Capture the cell that displays the provided text and extract its [x, y] central coordinate. 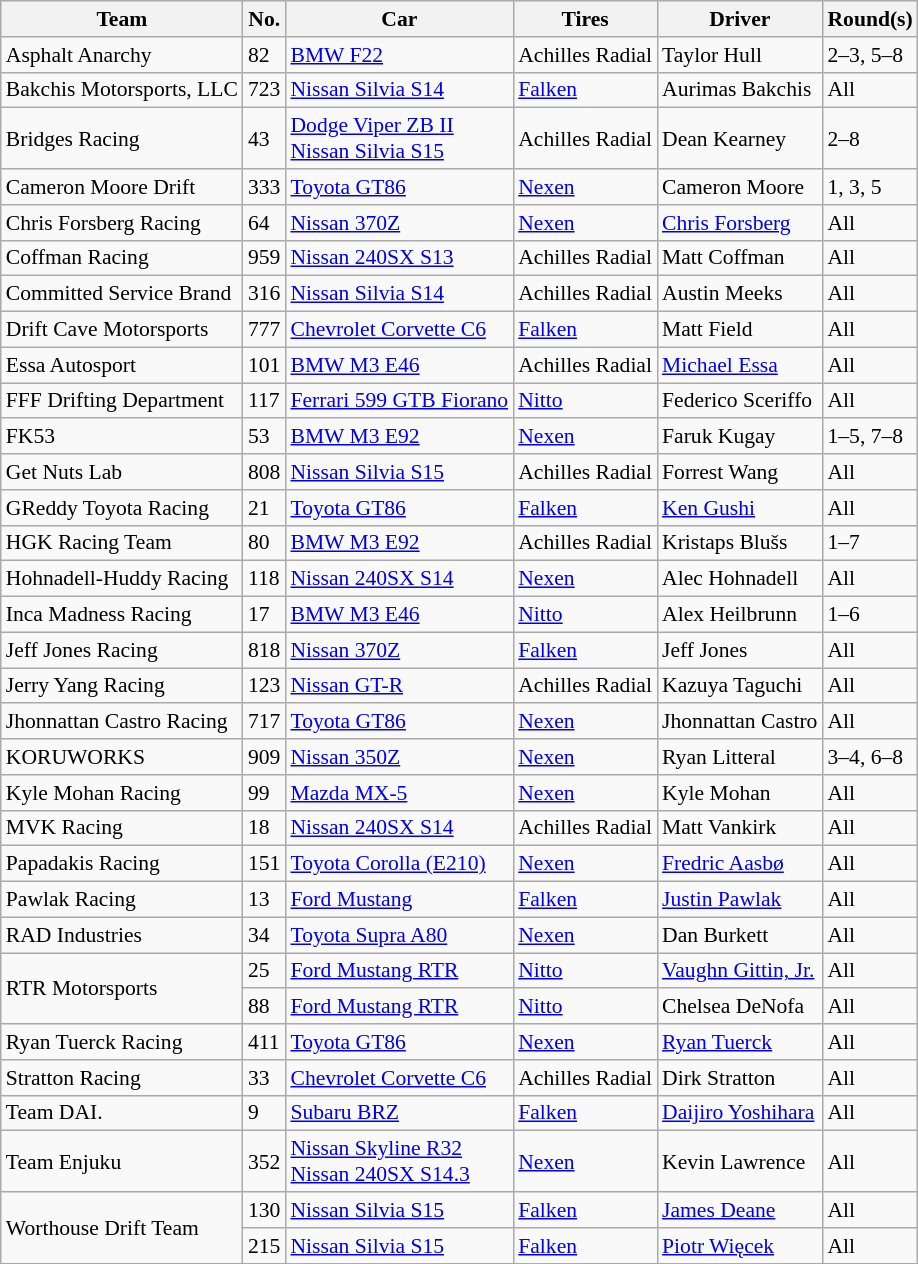
1–7 [870, 543]
Dodge Viper ZB IINissan Silvia S15 [399, 138]
Kevin Lawrence [740, 1162]
101 [264, 365]
53 [264, 437]
13 [264, 900]
Fredric Aasbø [740, 864]
Alex Heilbrunn [740, 615]
Stratton Racing [122, 1078]
Chris Forsberg [740, 223]
Matt Field [740, 330]
17 [264, 615]
FFF Drifting Department [122, 401]
118 [264, 579]
Kazuya Taguchi [740, 686]
Jeff Jones Racing [122, 650]
1–6 [870, 615]
James Deane [740, 1210]
Kristaps Blušs [740, 543]
Round(s) [870, 19]
Nissan 350Z [399, 757]
411 [264, 1042]
117 [264, 401]
Nissan 240SX S13 [399, 258]
352 [264, 1162]
Team [122, 19]
FK53 [122, 437]
333 [264, 187]
818 [264, 650]
Ford Mustang [399, 900]
123 [264, 686]
2–3, 5–8 [870, 55]
33 [264, 1078]
Subaru BRZ [399, 1113]
Toyota Supra A80 [399, 935]
Dean Kearney [740, 138]
82 [264, 55]
Forrest Wang [740, 472]
Ken Gushi [740, 508]
Dan Burkett [740, 935]
215 [264, 1246]
Essa Autosport [122, 365]
GReddy Toyota Racing [122, 508]
Kyle Mohan [740, 793]
Matt Coffman [740, 258]
3–4, 6–8 [870, 757]
RTR Motorsports [122, 988]
Papadakis Racing [122, 864]
1, 3, 5 [870, 187]
25 [264, 971]
Bridges Racing [122, 138]
777 [264, 330]
151 [264, 864]
Cameron Moore Drift [122, 187]
Kyle Mohan Racing [122, 793]
Bakchis Motorsports, LLC [122, 90]
Worthouse Drift Team [122, 1228]
Team DAI. [122, 1113]
Aurimas Bakchis [740, 90]
Dirk Stratton [740, 1078]
Tires [585, 19]
Pawlak Racing [122, 900]
808 [264, 472]
Jhonnattan Castro Racing [122, 722]
Michael Essa [740, 365]
RAD Industries [122, 935]
KORUWORKS [122, 757]
Get Nuts Lab [122, 472]
723 [264, 90]
909 [264, 757]
Alec Hohnadell [740, 579]
717 [264, 722]
Nissan GT-R [399, 686]
Vaughn Gittin, Jr. [740, 971]
Toyota Corolla (E210) [399, 864]
Cameron Moore [740, 187]
Daijiro Yoshihara [740, 1113]
Hohnadell-Huddy Racing [122, 579]
64 [264, 223]
2–8 [870, 138]
Matt Vankirk [740, 828]
Federico Sceriffo [740, 401]
9 [264, 1113]
Jeff Jones [740, 650]
18 [264, 828]
HGK Racing Team [122, 543]
34 [264, 935]
No. [264, 19]
43 [264, 138]
Committed Service Brand [122, 294]
Ryan Litteral [740, 757]
Justin Pawlak [740, 900]
Car [399, 19]
Asphalt Anarchy [122, 55]
Faruk Kugay [740, 437]
Chris Forsberg Racing [122, 223]
MVK Racing [122, 828]
Driver [740, 19]
Chelsea DeNofa [740, 1007]
959 [264, 258]
Ryan Tuerck Racing [122, 1042]
Coffman Racing [122, 258]
Ryan Tuerck [740, 1042]
130 [264, 1210]
Nissan Skyline R32Nissan 240SX S14.3 [399, 1162]
Taylor Hull [740, 55]
Jhonnattan Castro [740, 722]
1–5, 7–8 [870, 437]
88 [264, 1007]
Jerry Yang Racing [122, 686]
Austin Meeks [740, 294]
Team Enjuku [122, 1162]
Drift Cave Motorsports [122, 330]
Mazda MX-5 [399, 793]
Ferrari 599 GTB Fiorano [399, 401]
21 [264, 508]
Inca Madness Racing [122, 615]
99 [264, 793]
BMW F22 [399, 55]
316 [264, 294]
Piotr Więcek [740, 1246]
80 [264, 543]
